Scan for the cell matching the given text and deliver its [x, y] coordinate at center. 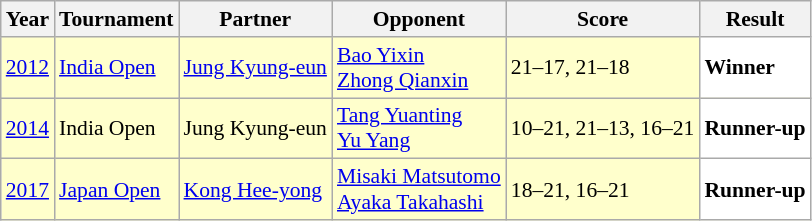
18–21, 16–21 [603, 190]
Partner [256, 19]
10–21, 21–13, 16–21 [603, 128]
Kong Hee-yong [256, 190]
Bao Yixin Zhong Qianxin [419, 68]
Opponent [419, 19]
2014 [28, 128]
Tang Yuanting Yu Yang [419, 128]
Score [603, 19]
Misaki Matsutomo Ayaka Takahashi [419, 190]
Winner [754, 68]
2012 [28, 68]
Year [28, 19]
Result [754, 19]
Japan Open [116, 190]
Tournament [116, 19]
21–17, 21–18 [603, 68]
2017 [28, 190]
